Search for the cell housing the specified text and yield its [x, y] center coordinate. 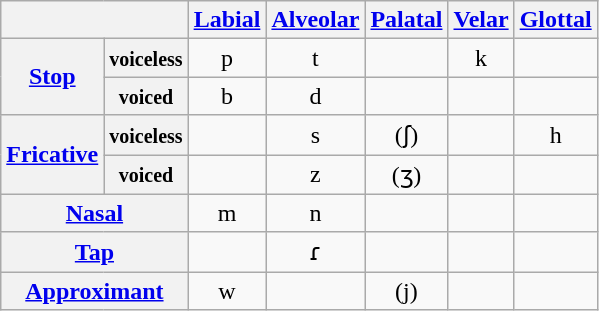
m [227, 213]
p [227, 58]
d [316, 96]
n [316, 213]
(ʃ) [406, 135]
ɾ [316, 252]
(ʒ) [406, 174]
b [227, 96]
Palatal [406, 20]
s [316, 135]
(j) [406, 291]
Alveolar [316, 20]
t [316, 58]
Tap [94, 252]
Labial [227, 20]
Approximant [94, 291]
Nasal [94, 213]
Stop [52, 77]
k [481, 58]
w [227, 291]
z [316, 174]
Fricative [52, 154]
Glottal [556, 20]
h [556, 135]
Velar [481, 20]
